Find where the given text appears and provide that cell's center as (x, y) coordinate. 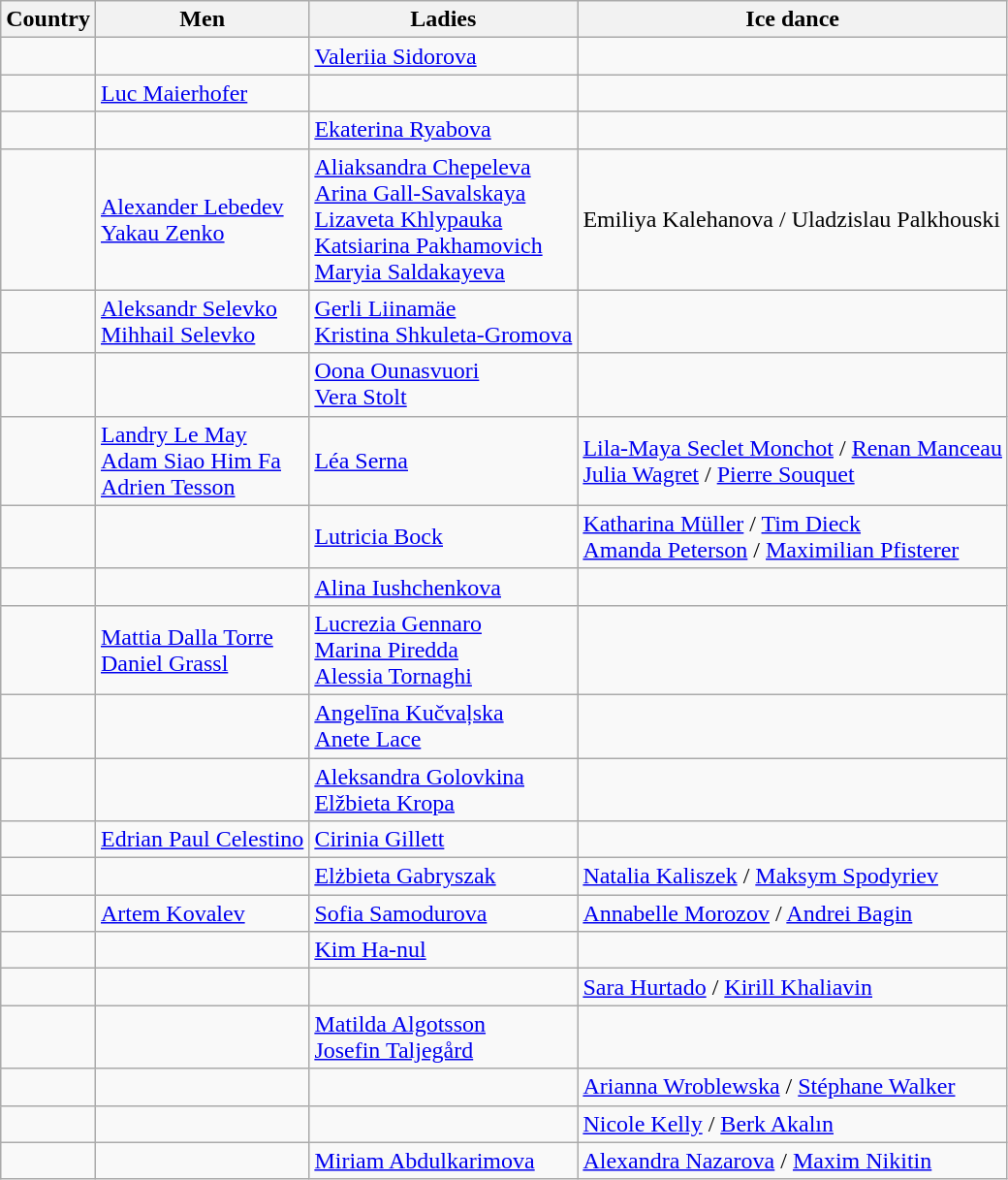
Landry Le May Adam Siao Him Fa Adrien Tesson (202, 461)
Alexander Lebedev Yakau Zenko (202, 219)
Angelīna Kučvaļska Anete Lace (444, 725)
Aleksandra Golovkina Elžbieta Kropa (444, 789)
Luc Maierhofer (202, 93)
Ice dance (793, 19)
Arianna Wroblewska / Stéphane Walker (793, 1087)
Oona Ounasvuori Vera Stolt (444, 384)
Gerli Liinamäe Kristina Shkuleta-Gromova (444, 322)
Léa Serna (444, 461)
Nicole Kelly / Berk Akalın (793, 1124)
Cirinia Gillett (444, 840)
Lila-Maya Seclet Monchot / Renan Manceau Julia Wagret / Pierre Souquet (793, 461)
Elżbieta Gabryszak (444, 877)
Edrian Paul Celestino (202, 840)
Aliaksandra Chepeleva Arina Gall-Savalskaya Lizaveta Khlypauka Katsiarina Pakhamovich Maryia Saldakayeva (444, 219)
Men (202, 19)
Lutricia Bock (444, 537)
Valeriia Sidorova (444, 56)
Annabelle Morozov / Andrei Bagin (793, 913)
Mattia Dalla Torre Daniel Grassl (202, 650)
Ekaterina Ryabova (444, 130)
Matilda Algotsson Josefin Taljegård (444, 1037)
Artem Kovalev (202, 913)
Alina Iushchenkova (444, 587)
Sofia Samodurova (444, 913)
Sara Hurtado / Kirill Khaliavin (793, 987)
Ladies (444, 19)
Katharina Müller / Tim Dieck Amanda Peterson / Maximilian Pfisterer (793, 537)
Aleksandr Selevko Mihhail Selevko (202, 322)
Miriam Abdulkarimova (444, 1161)
Kim Ha-nul (444, 950)
Lucrezia Gennaro Marina Piredda Alessia Tornaghi (444, 650)
Emiliya Kalehanova / Uladzislau Palkhouski (793, 219)
Natalia Kaliszek / Maksym Spodyriev (793, 877)
Country (48, 19)
Alexandra Nazarova / Maxim Nikitin (793, 1161)
